Identify which cell holds the provided text, then report its (x, y) central coordinate. 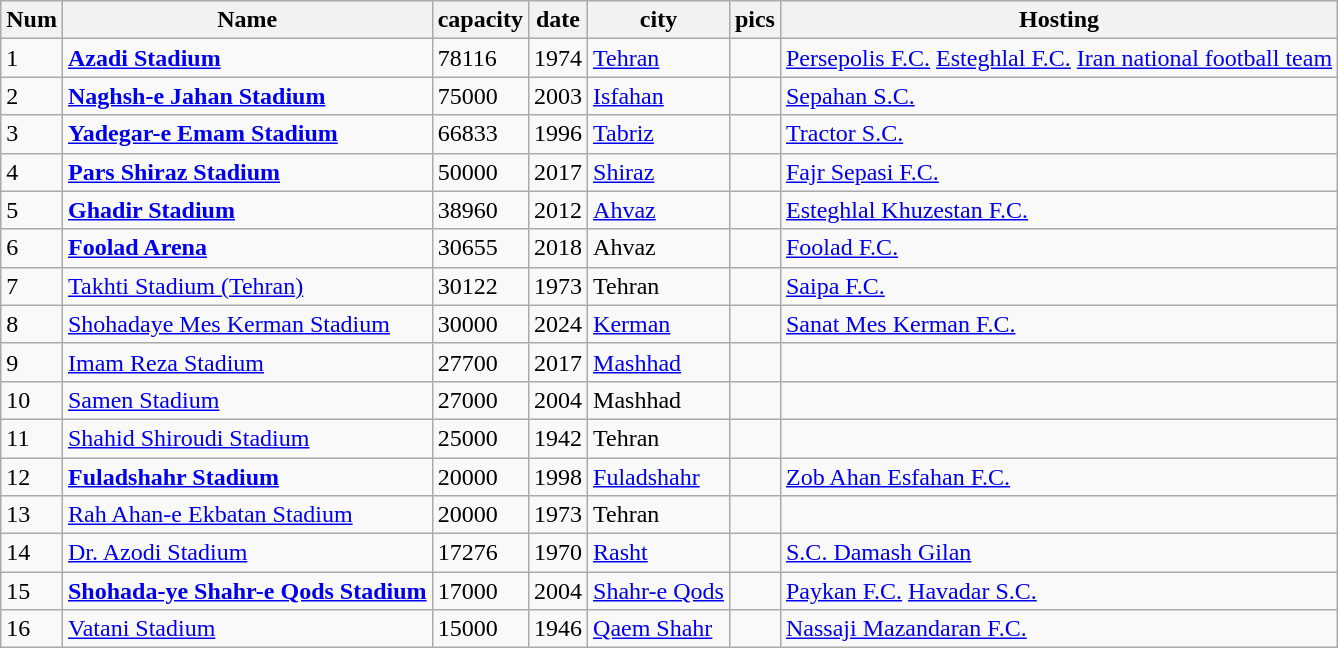
Imam Reza Stadium (247, 362)
S.C. Damash Gilan (1058, 553)
2012 (558, 210)
7 (32, 286)
17000 (480, 591)
Vatani Stadium (247, 629)
Naghsh-e Jahan Stadium (247, 96)
1996 (558, 134)
17276 (480, 553)
16 (32, 629)
1 (32, 58)
3 (32, 134)
66833 (480, 134)
Tractor S.C. (1058, 134)
Tabriz (659, 134)
Esteghlal Khuzestan F.C. (1058, 210)
Dr. Azodi Stadium (247, 553)
date (558, 20)
4 (32, 172)
30655 (480, 248)
6 (32, 248)
2018 (558, 248)
11 (32, 438)
13 (32, 515)
1942 (558, 438)
30122 (480, 286)
Fuladshahr Stadium (247, 477)
Pars Shiraz Stadium (247, 172)
Takhti Stadium (Tehran) (247, 286)
Fuladshahr (659, 477)
75000 (480, 96)
pics (754, 20)
78116 (480, 58)
Sepahan S.C. (1058, 96)
2003 (558, 96)
Shahid Shiroudi Stadium (247, 438)
10 (32, 400)
Hosting (1058, 20)
1970 (558, 553)
30000 (480, 324)
Sanat Mes Kerman F.C. (1058, 324)
Isfahan (659, 96)
Azadi Stadium (247, 58)
Kerman (659, 324)
Rasht (659, 553)
Shiraz (659, 172)
2024 (558, 324)
27000 (480, 400)
Nassaji Mazandaran F.C. (1058, 629)
city (659, 20)
15 (32, 591)
Persepolis F.C. Esteghlal F.C. Iran national football team (1058, 58)
14 (32, 553)
1998 (558, 477)
Zob Ahan Esfahan F.C. (1058, 477)
9 (32, 362)
Foolad Arena (247, 248)
Fajr Sepasi F.C. (1058, 172)
5 (32, 210)
Rah Ahan-e Ekbatan Stadium (247, 515)
1946 (558, 629)
Shohada-ye Shahr-e Qods Stadium (247, 591)
8 (32, 324)
Num (32, 20)
Samen Stadium (247, 400)
Paykan F.C. Havadar S.C. (1058, 591)
25000 (480, 438)
2 (32, 96)
Qaem Shahr (659, 629)
50000 (480, 172)
15000 (480, 629)
Yadegar-e Emam Stadium (247, 134)
capacity (480, 20)
38960 (480, 210)
27700 (480, 362)
12 (32, 477)
1974 (558, 58)
Foolad F.C. (1058, 248)
Saipa F.C. (1058, 286)
Shohadaye Mes Kerman Stadium (247, 324)
Name (247, 20)
Ghadir Stadium (247, 210)
Shahr-e Qods (659, 591)
